Extract the (X, Y) coordinate from the center of the cell holding the provided text.  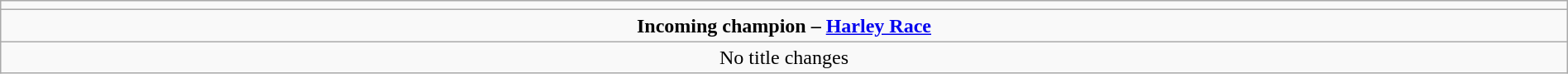
Incoming champion – Harley Race (784, 26)
No title changes (784, 57)
